Provide the (x, y) coordinate of the cell's center where the given text is located.  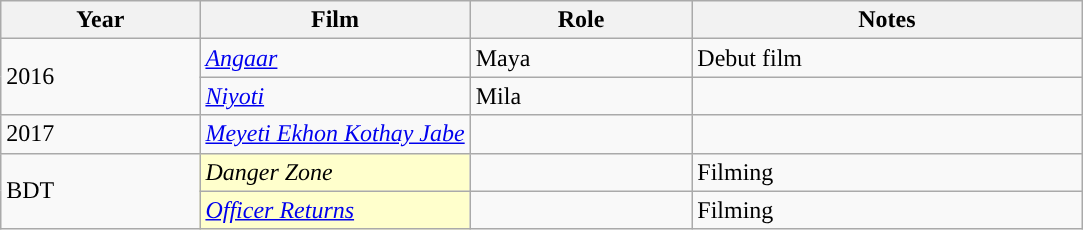
Notes (887, 20)
2017 (100, 134)
Meyeti Ekhon Kothay Jabe (335, 134)
Officer Returns (335, 210)
2016 (100, 77)
Debut film (887, 58)
Mila (581, 96)
Year (100, 20)
Role (581, 20)
Niyoti (335, 96)
Maya (581, 58)
Danger Zone (335, 172)
Angaar (335, 58)
BDT (100, 191)
Film (335, 20)
